Provide the [x, y] coordinate of the cell's center where the given text is located.  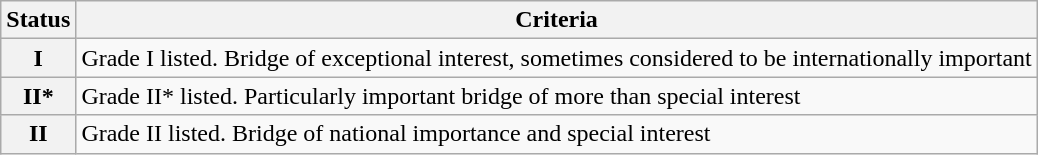
Grade II* listed. Particularly important bridge of more than special interest [556, 96]
Grade II listed. Bridge of national importance and special interest [556, 134]
II* [38, 96]
II [38, 134]
Status [38, 20]
I [38, 58]
Criteria [556, 20]
Grade I listed. Bridge of exceptional interest, sometimes considered to be internationally important [556, 58]
